Determine the (X, Y) coordinate at the center of the cell enclosing the given text.  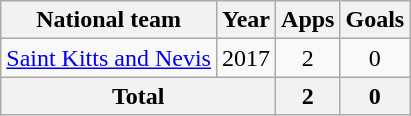
Saint Kitts and Nevis (109, 58)
Apps (308, 20)
Goals (375, 20)
Total (138, 96)
2017 (246, 58)
Year (246, 20)
National team (109, 20)
